Find where the given text appears and provide that cell's center as [x, y] coordinate. 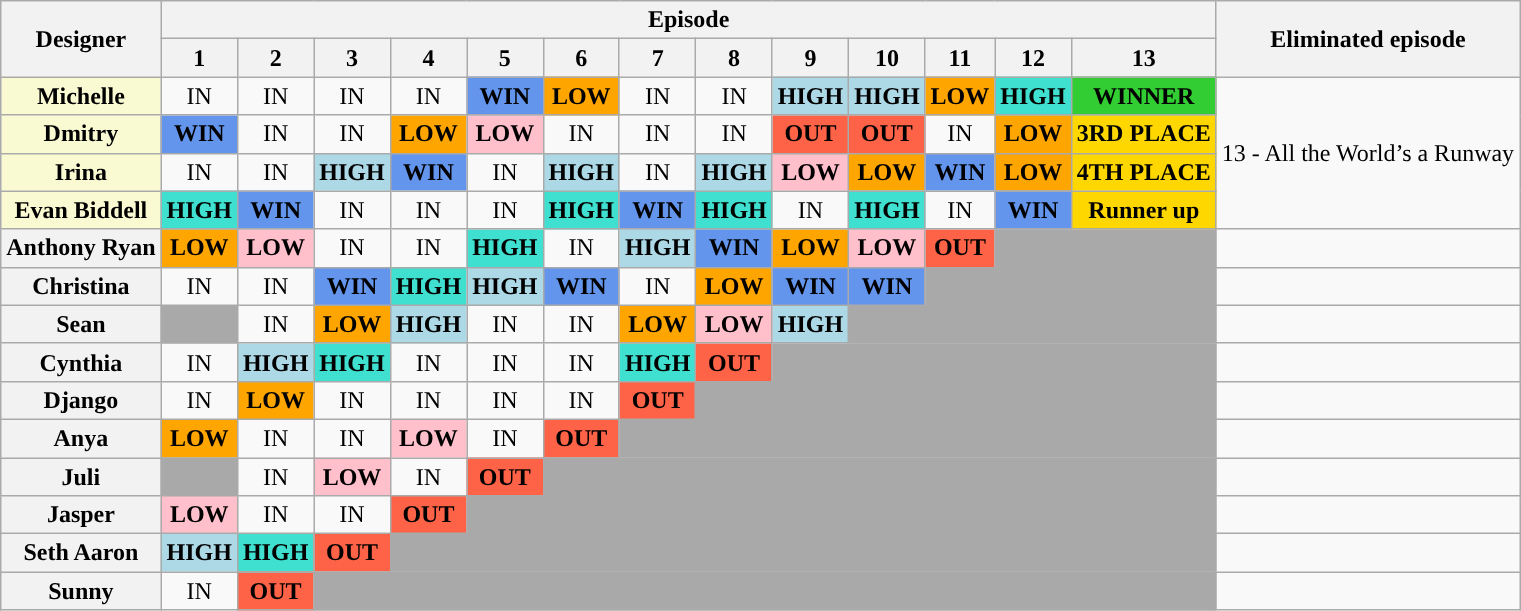
4 [428, 58]
11 [960, 58]
Eliminated episode [1368, 39]
13 [1144, 58]
Cynthia [81, 362]
6 [581, 58]
10 [887, 58]
Dmitry [81, 134]
Christina [81, 286]
12 [1033, 58]
3 [352, 58]
4TH PLACE [1144, 172]
Sean [81, 324]
WINNER [1144, 96]
Django [81, 400]
Episode [688, 20]
Anya [81, 438]
Michelle [81, 96]
Seth Aaron [81, 553]
Sunny [81, 591]
Runner up [1144, 210]
Irina [81, 172]
5 [505, 58]
1 [199, 58]
7 [657, 58]
13 - All the World’s a Runway [1368, 153]
9 [810, 58]
Jasper [81, 515]
8 [734, 58]
3RD PLACE [1144, 134]
Anthony Ryan [81, 248]
Designer [81, 39]
Juli [81, 477]
Evan Biddell [81, 210]
2 [275, 58]
